Scan for the cell matching the given text and deliver its (x, y) coordinate at center. 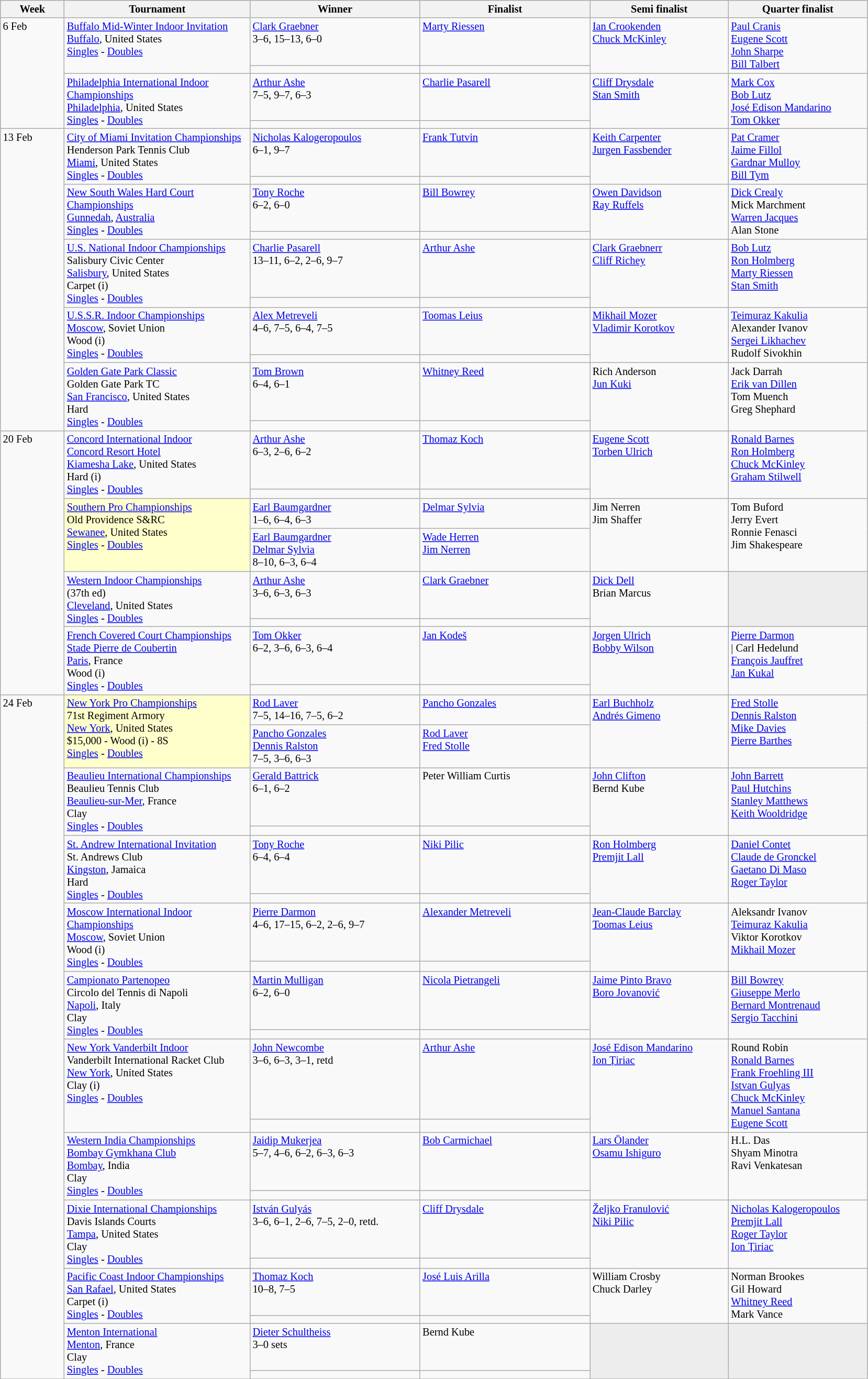
Rich Anderson Jun Kuki (660, 396)
Tony Roche6–4, 6–4 (335, 864)
Nicholas Kalogeropoulos6–1, 9–7 (335, 152)
Marty Riessen (505, 41)
Philadelphia International Indoor ChampionshipsPhiladelphia, United StatesSingles - Doubles (157, 101)
Charlie Pasarell13–11, 6–2, 2–6, 9–7 (335, 268)
Semi finalist (660, 9)
Gerald Battrick6–1, 6–2 (335, 796)
Thomaz Koch (505, 460)
Tom Brown6–4, 6–1 (335, 392)
Jaime Pinto Bravo Boro Jovanović (660, 1005)
French Covered Court ChampionshipsStade Pierre de CoubertinParis, FranceWood (i)Singles - Doubles (157, 660)
Tom Okker6–2, 3–6, 6–3, 6–4 (335, 656)
Dick Dell Brian Marcus (660, 599)
Clark Graebner3–6, 15–13, 6–0 (335, 41)
20 Feb (32, 562)
Keith Carpenter Jurgen Fassbender (660, 156)
Delmar Sylvia (505, 513)
U.S.S.R. Indoor ChampionshipsMoscow, Soviet UnionWood (i)Singles - Doubles (157, 335)
Toomas Leius (505, 330)
Pancho Gonzales (505, 710)
Earl Baumgardner1–6, 6–4, 6–3 (335, 513)
Teimuraz Kakulia Alexander Ivanov Sergei Likhachev Rudolf Sivokhin (798, 335)
Week (32, 9)
Bill Bowrey Giuseppe Merlo Bernard Montrenaud Sergio Tacchini (798, 1005)
William Crosby Chuck Darley (660, 1296)
Quarter finalist (798, 9)
Buffalo Mid-Winter Indoor InvitationBuffalo, United StatesSingles - Doubles (157, 46)
Alexander Metreveli (505, 932)
Clark Graebner (505, 595)
Mark Cox Bob Lutz José Edison Mandarino Tom Okker (798, 101)
John Barrett Paul Hutchins Stanley Matthews Keith Wooldridge (798, 801)
Nicholas Kalogeropoulos Premjit Lall Roger Taylor Ion Țiriac (798, 1234)
Owen Davidson Ray Ruffels (660, 212)
Bob Carmichael (505, 1161)
Fred Stolle Dennis Ralston Mike Davies Pierre Barthes (798, 731)
Jorgen Ulrich Bobby Wilson (660, 660)
City of Miami Invitation ChampionshipsHenderson Park Tennis ClubMiami, United StatesSingles - Doubles (157, 156)
Arthur Ashe6–3, 2–6, 6–2 (335, 460)
István Gulyás3–6, 6–1, 2–6, 7–5, 2–0, retd. (335, 1229)
Jim Nerren Jim Shaffer (660, 534)
Bill Bowrey (505, 207)
José Edison Mandarino Ion Țiriac (660, 1086)
Jan Kodeš (505, 656)
New York Pro Championships 71st Regiment ArmoryNew York, United States$15,000 - Wood (i) - 8SSingles - Doubles (157, 731)
Southern Pro Championships Old Providence S&RCSewanee, United StatesSingles - Doubles (157, 534)
New South Wales Hard Court ChampionshipsGunnedah, AustraliaSingles - Doubles (157, 212)
Eugene Scott Torben Ulrich (660, 465)
Arthur Ashe7–5, 9–7, 6–3 (335, 97)
Mikhail Mozer Vladimir Korotkov (660, 335)
Pancho Gonzales Dennis Ralston7–5, 3–6, 6–3 (335, 746)
Beaulieu International ChampionshipsBeaulieu Tennis Club Beaulieu-sur-Mer, FranceClaySingles - Doubles (157, 801)
Finalist (505, 9)
Pat Cramer Jaime Fillol Gardnar Mulloy Bill Tym (798, 156)
Pierre Darmon | Carl Hedelund François Jauffret Jan Kukal (798, 660)
New York Vanderbilt Indoor Vanderbilt International Racket ClubNew York, United StatesClay (i)Singles - Doubles (157, 1086)
St. Andrew International InvitationSt. Andrews ClubKingston, JamaicaHardSingles - Doubles (157, 869)
Ronald Barnes Ron Holmberg Chuck McKinley Graham Stilwell (798, 465)
Whitney Reed (505, 392)
Jean-Claude Barclay Toomas Leius (660, 937)
Rod Laver Fred Stolle (505, 746)
Ron Holmberg Premjit Lall (660, 869)
Rod Laver7–5, 14–16, 7–5, 6–2 (335, 710)
H.L. Das Shyam Minotra Ravi Venkatesan (798, 1166)
24 Feb (32, 1036)
Jack Darrah Erik van Dillen Tom Muench Greg Shephard (798, 396)
Daniel Contet Claude de Gronckel Gaetano Di Maso Roger Taylor (798, 869)
Dixie International ChampionshipsDavis Islands CourtsTampa, United StatesClaySingles - Doubles (157, 1234)
Campionato Partenopeo Circolo del Tennis di NapoliNapoli, ItalyClay Singles - Doubles (157, 1005)
13 Feb (32, 279)
Charlie Pasarell (505, 97)
Tournament (157, 9)
Golden Gate Park ClassicGolden Gate Park TCSan Francisco, United StatesHardSingles - Doubles (157, 396)
Aleksandr Ivanov Teimuraz Kakulia Viktor Korotkov Mikhail Mozer (798, 937)
Earl Buchholz Andrés Gimeno (660, 731)
Martin Mulligan6–2, 6–0 (335, 1000)
Cliff Drysdale Stan Smith (660, 101)
Željko Franulović Niki Pilic (660, 1234)
Paul Cranis Eugene Scott John Sharpe Bill Talbert (798, 46)
Peter William Curtis (505, 796)
Pierre Darmon4–6, 17–15, 6–2, 2–6, 9–7 (335, 932)
Dick Crealy Mick Marchment Warren Jacques Alan Stone (798, 212)
Norman Brookes Gil Howard Whitney Reed Mark Vance (798, 1296)
Cliff Drysdale (505, 1229)
Thomaz Koch10–8, 7–5 (335, 1292)
Earl Baumgardner Delmar Sylvia8–10, 6–3, 6–4 (335, 550)
Wade Herren Jim Nerren (505, 550)
Moscow International Indoor ChampionshipsMoscow, Soviet UnionWood (i)Singles - Doubles (157, 937)
Niki Pilic (505, 864)
Ian Crookenden Chuck McKinley (660, 46)
John Clifton Bernd Kube (660, 801)
Arthur Ashe3–6, 6–3, 6–3 (335, 595)
Lars Ölander Osamu Ishiguro (660, 1166)
Bernd Kube (505, 1347)
Menton InternationalMenton, FranceClaySingles - Doubles (157, 1351)
Frank Tutvin (505, 152)
Nicola Pietrangeli (505, 1000)
Western Indoor Championships(37th ed)Cleveland, United StatesSingles - Doubles (157, 599)
Winner (335, 9)
John Newcombe3–6, 6–3, 3–1, retd (335, 1079)
Pacific Coast Indoor ChampionshipsSan Rafael, United StatesCarpet (i)Singles - Doubles (157, 1296)
Western India ChampionshipsBombay Gymkhana ClubBombay, IndiaClaySingles - Doubles (157, 1166)
José Luis Arilla (505, 1292)
Jaidip Mukerjea5–7, 4–6, 6–2, 6–3, 6–3 (335, 1161)
Bob Lutz Ron Holmberg Marty Riessen Stan Smith (798, 273)
6 Feb (32, 73)
Tony Roche6–2, 6–0 (335, 207)
Alex Metreveli4–6, 7–5, 6–4, 7–5 (335, 330)
Clark Graebnerr Cliff Richey (660, 273)
U.S. National Indoor ChampionshipsSalisbury Civic CenterSalisbury, United StatesCarpet (i)Singles - Doubles (157, 273)
Dieter Schultheiss3–0 sets (335, 1347)
Tom Buford Jerry Evert Ronnie Fenasci Jim Shakespeare (798, 534)
Round Robin Ronald Barnes Frank Froehling III Istvan Gulyas Chuck McKinley Manuel Santana Eugene Scott (798, 1086)
Concord International IndoorConcord Resort HotelKiamesha Lake, United StatesHard (i)Singles - Doubles (157, 465)
